Output the (X, Y) coordinate of the center of the cell containing the given text.  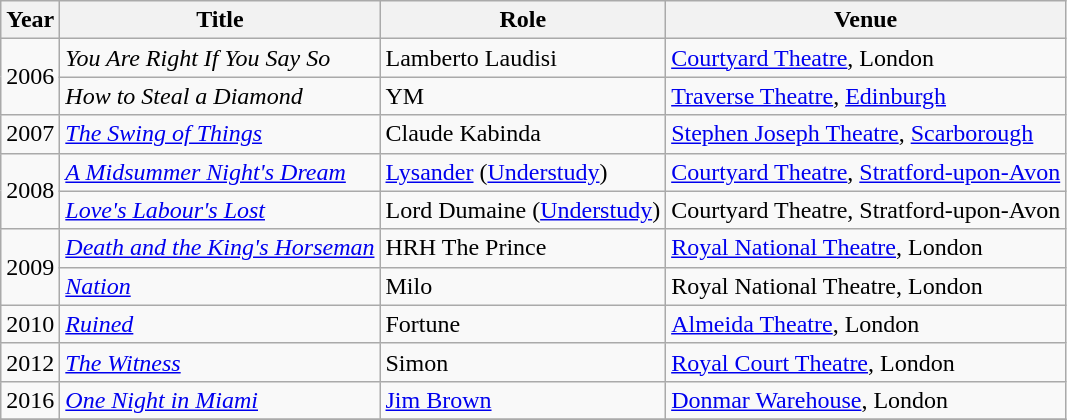
Year (30, 20)
A Midsummer Night's Dream (220, 172)
How to Steal a Diamond (220, 96)
Traverse Theatre, Edinburgh (866, 96)
2007 (30, 134)
Title (220, 20)
2010 (30, 324)
Nation (220, 286)
Claude Kabinda (523, 134)
Stephen Joseph Theatre, Scarborough (866, 134)
Lysander (Understudy) (523, 172)
Donmar Warehouse, London (866, 400)
You Are Right If You Say So (220, 58)
Lamberto Laudisi (523, 58)
YM (523, 96)
2012 (30, 362)
Lord Dumaine (Understudy) (523, 210)
Love's Labour's Lost (220, 210)
The Witness (220, 362)
2006 (30, 77)
Milo (523, 286)
2016 (30, 400)
Fortune (523, 324)
Ruined (220, 324)
The Swing of Things (220, 134)
HRH The Prince (523, 248)
Death and the King's Horseman (220, 248)
Almeida Theatre, London (866, 324)
2009 (30, 267)
2008 (30, 191)
Courtyard Theatre, London (866, 58)
Jim Brown (523, 400)
Venue (866, 20)
Royal Court Theatre, London (866, 362)
Simon (523, 362)
One Night in Miami (220, 400)
Role (523, 20)
